Extract the [X, Y] coordinate from the center of the cell holding the provided text.  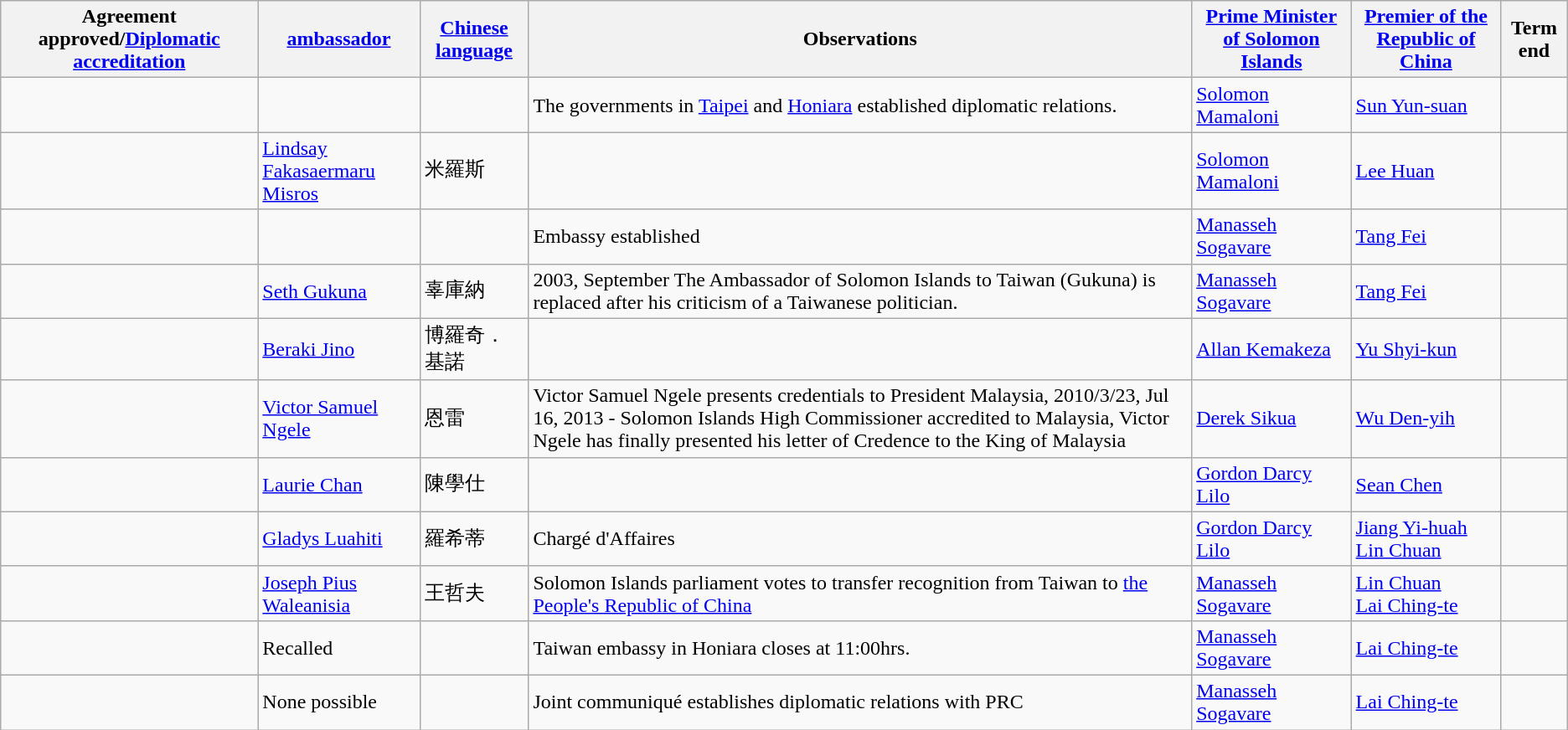
The governments in Taipei and Honiara established diplomatic relations. [860, 105]
Lindsay Fakasaermaru Misros [338, 171]
恩雷 [474, 419]
Allan Kemakeza [1271, 349]
Gladys Luahiti [338, 539]
Premier of the Republic of China [1426, 39]
Chargé d'Affaires [860, 539]
陳學仕 [474, 484]
None possible [338, 702]
辜庫納 [474, 291]
Observations [860, 39]
Derek Sikua [1271, 419]
Jiang Yi-huahLin Chuan [1426, 539]
Embassy established [860, 236]
米羅斯 [474, 171]
Sean Chen [1426, 484]
Seth Gukuna [338, 291]
ambassador [338, 39]
Beraki Jino [338, 349]
Prime Minister of Solomon Islands [1271, 39]
Joseph Pius Waleanisia [338, 593]
羅希蒂 [474, 539]
Victor Samuel Ngele [338, 419]
Lee Huan [1426, 171]
王哲夫 [474, 593]
Sun Yun-suan [1426, 105]
2003, September The Ambassador of Solomon Islands to Taiwan (Gukuna) is replaced after his criticism of a Taiwanese politician. [860, 291]
Term end [1534, 39]
Wu Den-yih [1426, 419]
Recalled [338, 648]
Solomon Islands parliament votes to transfer recognition from Taiwan to the People's Republic of China [860, 593]
博羅奇．基諾 [474, 349]
Chinese language [474, 39]
Laurie Chan [338, 484]
Lin ChuanLai Ching-te [1426, 593]
Agreement approved/Diplomatic accreditation [129, 39]
Yu Shyi-kun [1426, 349]
Joint communiqué establishes diplomatic relations with PRC [860, 702]
Taiwan embassy in Honiara closes at 11:00hrs. [860, 648]
